Pinpoint the cell where the given text exists, returning its (x, y) midpoint coordinate. 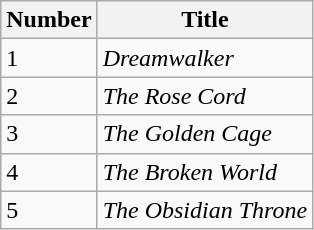
The Rose Cord (205, 96)
3 (49, 134)
5 (49, 210)
The Golden Cage (205, 134)
Number (49, 20)
The Obsidian Throne (205, 210)
Dreamwalker (205, 58)
1 (49, 58)
4 (49, 172)
The Broken World (205, 172)
2 (49, 96)
Title (205, 20)
